Extract the [X, Y] coordinate from the center of the cell holding the provided text.  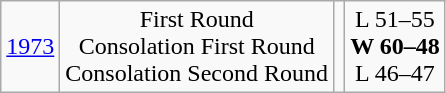
1973 [30, 47]
First RoundConsolation First RoundConsolation Second Round [197, 47]
L 51–55W 60–48L 46–47 [396, 47]
